Pinpoint the cell where the given text exists, returning its [x, y] midpoint coordinate. 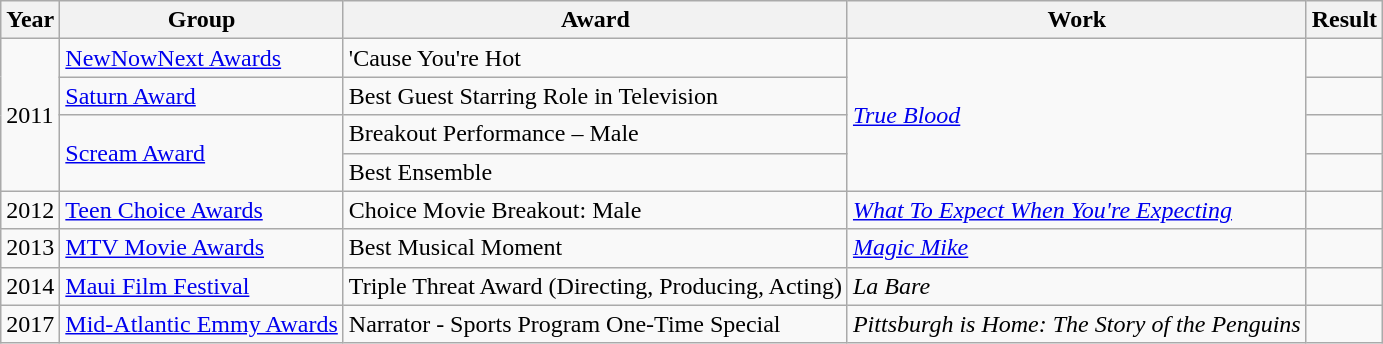
Pittsburgh is Home: The Story of the Penguins [1076, 324]
Teen Choice Awards [202, 210]
La Bare [1076, 286]
Maui Film Festival [202, 286]
2014 [30, 286]
What To Expect When You're Expecting [1076, 210]
Group [202, 20]
Best Guest Starring Role in Television [595, 96]
MTV Movie Awards [202, 248]
Work [1076, 20]
Mid-Atlantic Emmy Awards [202, 324]
Saturn Award [202, 96]
Narrator - Sports Program One-Time Special [595, 324]
Breakout Performance – Male [595, 134]
2013 [30, 248]
Best Musical Moment [595, 248]
True Blood [1076, 115]
NewNowNext Awards [202, 58]
Award [595, 20]
Magic Mike [1076, 248]
'Cause You're Hot [595, 58]
Result [1344, 20]
Choice Movie Breakout: Male [595, 210]
2012 [30, 210]
Year [30, 20]
Scream Award [202, 153]
Best Ensemble [595, 172]
Triple Threat Award (Directing, Producing, Acting) [595, 286]
2011 [30, 115]
2017 [30, 324]
